Return [X, Y] of the center of cell containing provided text 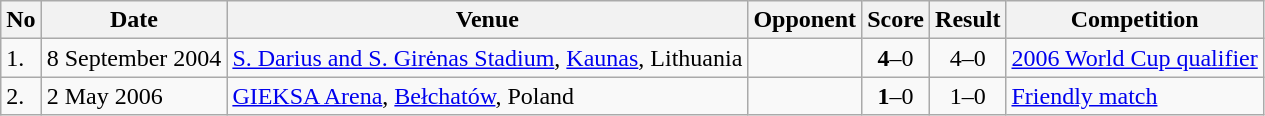
Date [134, 20]
Score [896, 20]
2006 World Cup qualifier [1134, 58]
Competition [1134, 20]
Result [968, 20]
2. [21, 96]
GIEKSA Arena, Bełchatów, Poland [488, 96]
S. Darius and S. Girėnas Stadium, Kaunas, Lithuania [488, 58]
Friendly match [1134, 96]
2 May 2006 [134, 96]
Opponent [805, 20]
1. [21, 58]
Venue [488, 20]
No [21, 20]
8 September 2004 [134, 58]
